Determine the [x, y] coordinate at the center of the cell enclosing the given text.  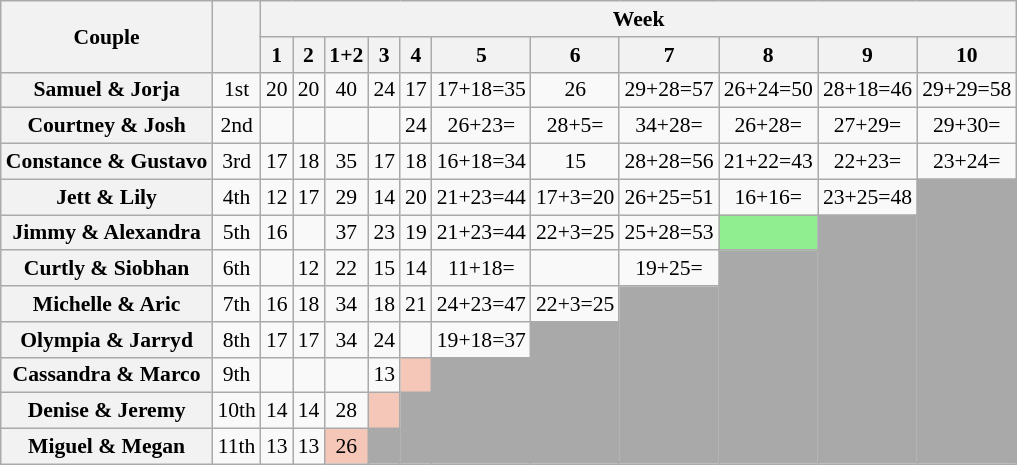
5th [236, 233]
10 [966, 55]
Courtney & Josh [107, 126]
7th [236, 304]
26+25=51 [668, 197]
Constance & Gustavo [107, 162]
2 [309, 55]
1st [236, 90]
Michelle & Aric [107, 304]
9 [868, 55]
9th [236, 375]
2nd [236, 126]
21 [416, 304]
4 [416, 55]
8th [236, 340]
23+24= [966, 162]
3rd [236, 162]
34+28= [668, 126]
28+18=46 [868, 90]
Jett & Lily [107, 197]
29 [346, 197]
23 [384, 233]
7 [668, 55]
26+23= [482, 126]
29+28=57 [668, 90]
5 [482, 55]
16+16= [768, 197]
29+30= [966, 126]
37 [346, 233]
28 [346, 411]
Miguel & Megan [107, 447]
6th [236, 269]
6 [575, 55]
24+23=47 [482, 304]
17+18=35 [482, 90]
40 [346, 90]
8 [768, 55]
26+24=50 [768, 90]
10th [236, 411]
23+25=48 [868, 197]
Cassandra & Marco [107, 375]
27+29= [868, 126]
11th [236, 447]
29+29=58 [966, 90]
22 [346, 269]
Olympia & Jarryd [107, 340]
19+18=37 [482, 340]
Week [638, 19]
35 [346, 162]
22+23= [868, 162]
Jimmy & Alexandra [107, 233]
3 [384, 55]
17+3=20 [575, 197]
28+28=56 [668, 162]
Denise & Jeremy [107, 411]
Samuel & Jorja [107, 90]
19 [416, 233]
1+2 [346, 55]
28+5= [575, 126]
19+25= [668, 269]
26+28= [768, 126]
Couple [107, 36]
1 [277, 55]
21+22=43 [768, 162]
11+18= [482, 269]
16+18=34 [482, 162]
4th [236, 197]
25+28=53 [668, 233]
Curtly & Siobhan [107, 269]
